Identify which cell holds the provided text, then report its (x, y) central coordinate. 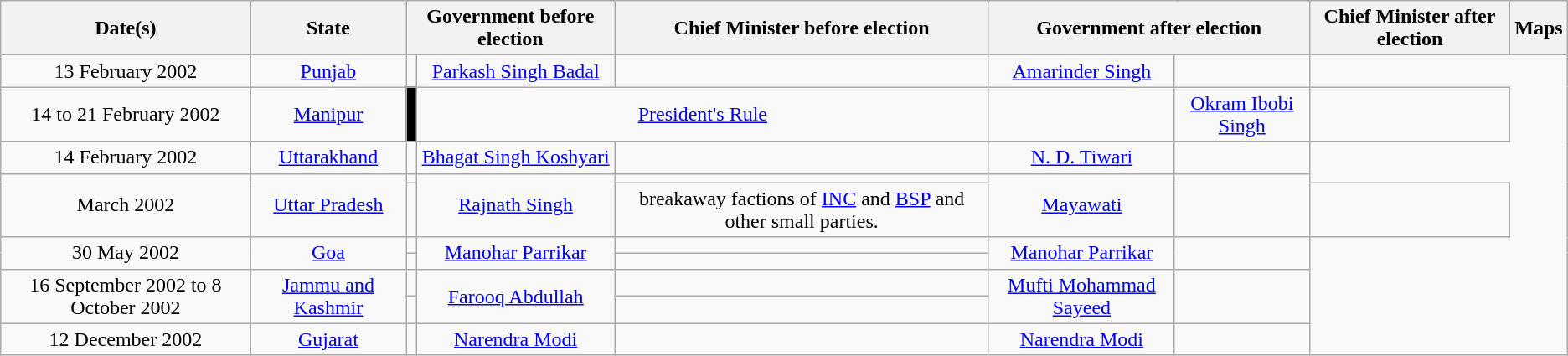
State (328, 28)
Government before election (511, 28)
Chief Minister after election (1410, 28)
Okram Ibobi Singh (1241, 114)
Date(s) (126, 28)
16 September 2002 to 8 October 2002 (126, 297)
President's Rule (702, 114)
N. D. Tiwari (1081, 157)
Bhagat Singh Koshyari (516, 157)
Mufti Mohammad Sayeed (1081, 297)
March 2002 (126, 205)
Rajnath Singh (516, 205)
Mayawati (1081, 205)
14 February 2002 (126, 157)
Uttar Pradesh (328, 205)
14 to 21 February 2002 (126, 114)
Goa (328, 253)
breakaway factions of INC and BSP and other small parties. (802, 209)
Maps (1539, 28)
Punjab (328, 71)
Amarinder Singh (1081, 71)
Parkash Singh Badal (516, 71)
13 February 2002 (126, 71)
Gujarat (328, 339)
Uttarakhand (328, 157)
Manipur (328, 114)
30 May 2002 (126, 253)
12 December 2002 (126, 339)
Government after election (1149, 28)
Farooq Abdullah (516, 297)
Chief Minister before election (802, 28)
Jammu and Kashmir (328, 297)
